Identify which cell holds the provided text, then report its (X, Y) central coordinate. 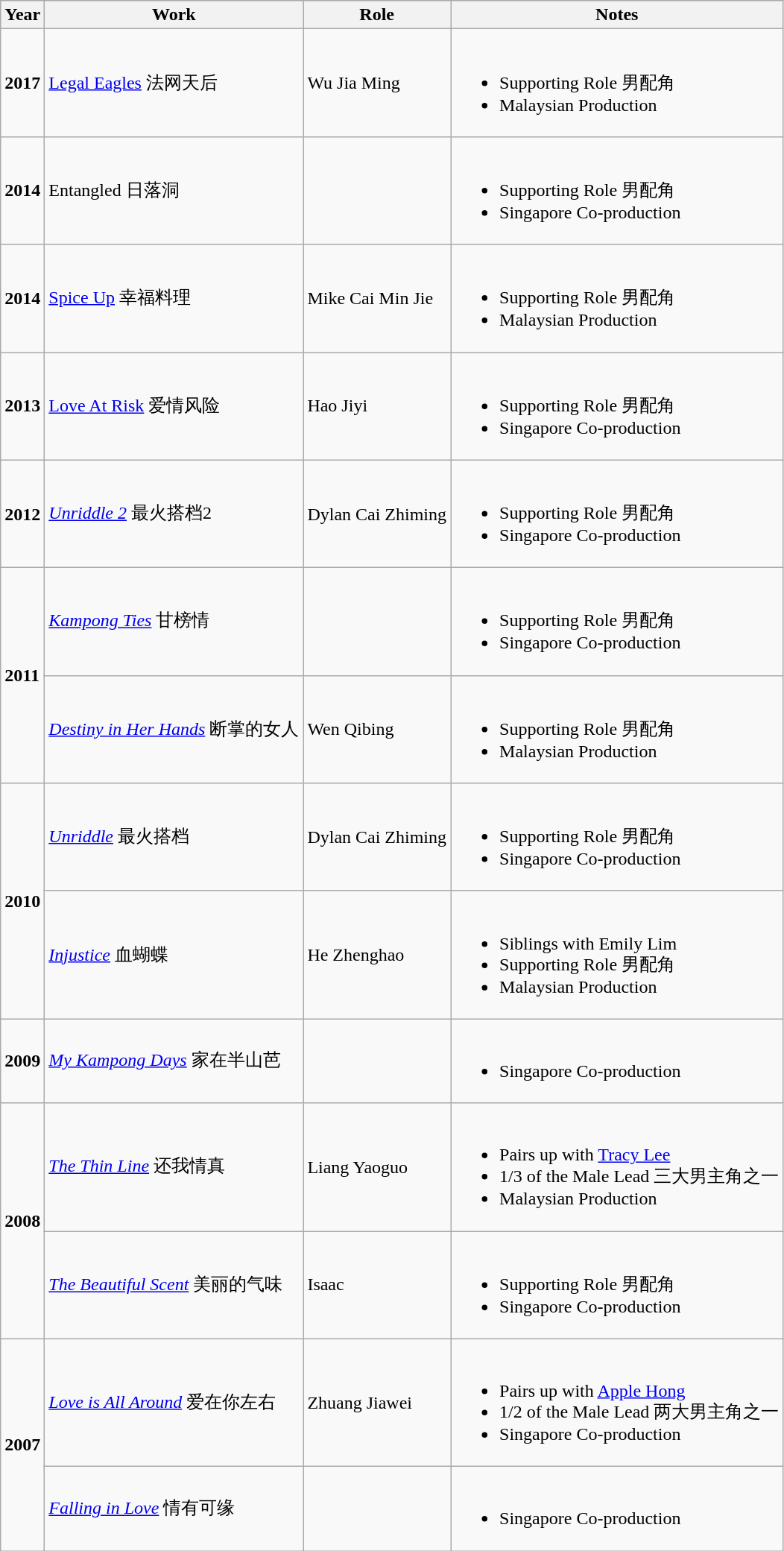
2011 (22, 675)
Work (174, 15)
Falling in Love 情有可缘 (174, 1509)
Spice Up 幸福料理 (174, 298)
Mike Cai Min Jie (377, 298)
Injustice 血蝴蝶 (174, 955)
Unriddle 2 最火搭档2 (174, 514)
The Thin Line 还我情真 (174, 1167)
Zhuang Jiawei (377, 1403)
Year (22, 15)
My Kampong Days 家在半山芭 (174, 1061)
2010 (22, 901)
2008 (22, 1221)
Liang Yaoguo (377, 1167)
Wen Qibing (377, 729)
Isaac (377, 1285)
2017 (22, 83)
Legal Eagles 法网天后 (174, 83)
Love is All Around 爱在你左右 (174, 1403)
Unriddle 最火搭档 (174, 838)
Role (377, 15)
Wu Jia Ming (377, 83)
The Beautiful Scent 美丽的气味 (174, 1285)
Pairs up with Tracy Lee1/3 of the Male Lead 三大男主角之一Malaysian Production (617, 1167)
Kampong Ties 甘榜情 (174, 622)
Love At Risk 爱情风险 (174, 405)
Entangled 日落洞 (174, 191)
Notes (617, 15)
Hao Jiyi (377, 405)
Destiny in Her Hands 断掌的女人 (174, 729)
Pairs up with Apple Hong1/2 of the Male Lead 两大男主角之一Singapore Co-production (617, 1403)
2009 (22, 1061)
2013 (22, 405)
2007 (22, 1444)
Siblings with Emily LimSupporting Role 男配角Malaysian Production (617, 955)
He Zhenghao (377, 955)
2012 (22, 514)
